Identify which cell holds the provided text, then report its [x, y] central coordinate. 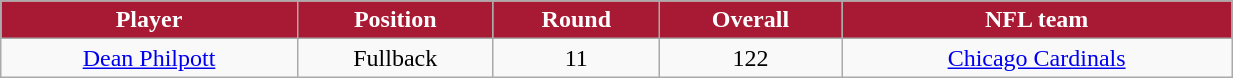
Dean Philpott [149, 58]
Chicago Cardinals [1037, 58]
Player [149, 20]
Position [395, 20]
NFL team [1037, 20]
Fullback [395, 58]
Overall [750, 20]
Round [576, 20]
122 [750, 58]
11 [576, 58]
